Pinpoint the cell where the given text exists, returning its [x, y] midpoint coordinate. 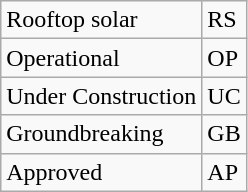
Approved [102, 172]
GB [224, 134]
AP [224, 172]
Operational [102, 58]
Under Construction [102, 96]
UC [224, 96]
Groundbreaking [102, 134]
Rooftop solar [102, 20]
RS [224, 20]
OP [224, 58]
